From the cell containing the given text, extract its center point as [X, Y] coordinate. 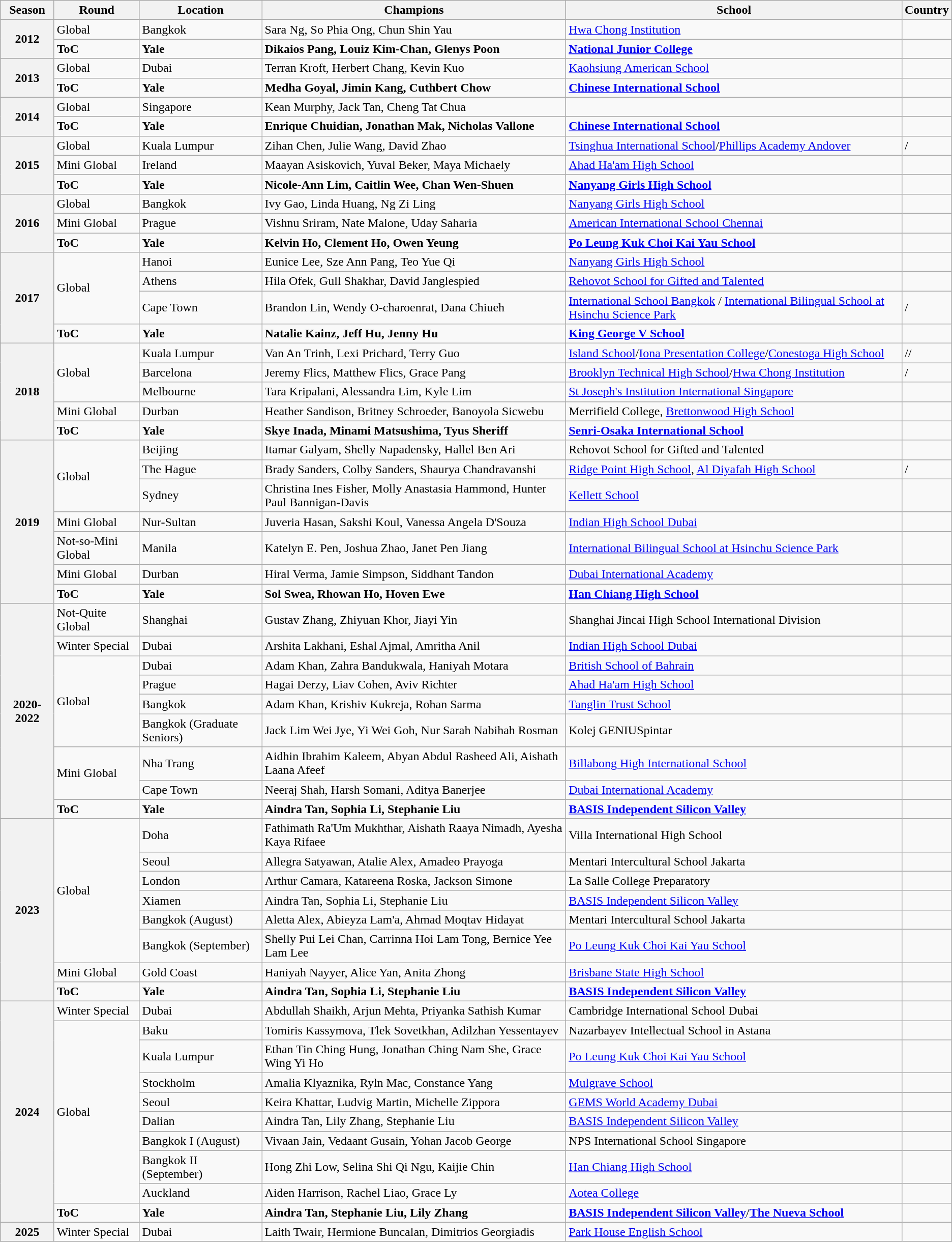
Nazarbayev Intellectual School in Astana [734, 1030]
Singapore [200, 107]
Vivaan Jain, Vedaant Gusain, Yohan Jacob George [414, 1141]
Juveria Hasan, Sakshi Koul, Vanessa Angela D'Souza [414, 522]
Tara Kripalani, Alessandra Lim, Kyle Lim [414, 392]
Hiral Verma, Jamie Simpson, Siddhant Tandon [414, 574]
Dikaios Pang, Louiz Kim-Chan, Glenys Poon [414, 49]
Kellett School [734, 496]
Aidhin Ibrahim Kaleem, Abyan Abdul Rasheed Ali, Aishath Laana Afeef [414, 763]
2012 [27, 39]
Not-so-Mini Global [97, 547]
London [200, 881]
Not-Quite Global [97, 620]
Aiden Harrison, Rachel Liao, Grace Ly [414, 1193]
2016 [27, 223]
Cambridge International School Dubai [734, 1011]
Brisbane State High School [734, 972]
Van An Trinh, Lexi Prichard, Terry Guo [414, 353]
Ivy Gao, Linda Huang, Ng Zi Ling [414, 204]
Arthur Camara, Katareena Roska, Jackson Simone [414, 881]
Sara Ng, So Phia Ong, Chun Shin Yau [414, 30]
Enrique Chuidian, Jonathan Mak, Nicholas Vallone [414, 126]
Hanoi [200, 262]
Allegra Satyawan, Atalie Alex, Amadeo Prayoga [414, 861]
Laith Twair, Hermione Buncalan, Dimitrios Georgiadis [414, 1232]
Amalia Klyaznika, Ryln Mac, Constance Yang [414, 1083]
Nur-Sultan [200, 522]
Shanghai [200, 620]
2020-2022 [27, 711]
2019 [27, 522]
Xiamen [200, 900]
Round [97, 10]
Christina Ines Fisher, Molly Anastasia Hammond, Hunter Paul Bannigan-Davis [414, 496]
Gustav Zhang, Zhiyuan Khor, Jiayi Yin [414, 620]
Barcelona [200, 372]
Dalian [200, 1121]
Maayan Asiskovich, Yuval Beker, Maya Michaely [414, 165]
Senri-Osaka International School [734, 430]
National Junior College [734, 49]
Jeremy Flics, Matthew Flics, Grace Pang [414, 372]
BASIS Independent Silicon Valley/The Nueva School [734, 1212]
Melbourne [200, 392]
Ridge Point High School, Al Diyafah High School [734, 469]
School [734, 10]
Adam Khan, Zahra Bandukwala, Haniyah Motara [414, 666]
Aindra Tan, Lily Zhang, Stephanie Liu [414, 1121]
Park House English School [734, 1232]
Doha [200, 835]
Tanglin Trust School [734, 704]
Abdullah Shaikh, Arjun Mehta, Priyanka Sathish Kumar [414, 1011]
International Bilingual School at Hsinchu Science Park [734, 547]
Kean Murphy, Jack Tan, Cheng Tat Chua [414, 107]
// [927, 353]
Hwa Chong Institution [734, 30]
Vishnu Sriram, Nate Malone, Uday Saharia [414, 223]
Neeraj Shah, Harsh Somani, Aditya Banerjee [414, 790]
Haniyah Nayyer, Alice Yan, Anita Zhong [414, 972]
2017 [27, 298]
Nha Trang [200, 763]
Hong Zhi Low, Selina Shi Qi Ngu, Kaijie Chin [414, 1167]
Eunice Lee, Sze Ann Pang, Teo Yue Qi [414, 262]
Island School/Iona Presentation College/Conestoga High School [734, 353]
Arshita Lakhani, Eshal Ajmal, Amritha Anil [414, 646]
Natalie Kainz, Jeff Hu, Jenny Hu [414, 334]
Aindra Tan, Stephanie Liu, Lily Zhang [414, 1212]
Bangkok (Graduate Seniors) [200, 731]
Ireland [200, 165]
Keira Khattar, Ludvig Martin, Michelle Zippora [414, 1102]
Bangkok (September) [200, 945]
Shelly Pui Lei Chan, Carrinna Hoi Lam Tong, Bernice Yee Lam Lee [414, 945]
2013 [27, 78]
Country [927, 10]
Fathimath Ra'Um Mukhthar, Aishath Raaya Nimadh, Ayesha Kaya Rifaee [414, 835]
Mulgrave School [734, 1083]
Katelyn E. Pen, Joshua Zhao, Janet Pen Jiang [414, 547]
GEMS World Academy Dubai [734, 1102]
British School of Bahrain [734, 666]
Sol Swea, Rhowan Ho, Hoven Ewe [414, 594]
Season [27, 10]
Adam Khan, Krishiv Kukreja, Rohan Sarma [414, 704]
Kaohsiung American School [734, 68]
Manila [200, 547]
Hagai Derzy, Liav Cohen, Aviv Richter [414, 685]
Baku [200, 1030]
Hila Ofek, Gull Shakhar, David Janglespied [414, 281]
Jack Lim Wei Jye, Yi Wei Goh, Nur Sarah Nabihah Rosman [414, 731]
Merrifield College, Brettonwood High School [734, 411]
The Hague [200, 469]
Zihan Chen, Julie Wang, David Zhao [414, 146]
2018 [27, 392]
Auckland [200, 1193]
Bangkok (August) [200, 919]
Medha Goyal, Jimin Kang, Cuthbert Chow [414, 88]
Kolej GENIUSpintar [734, 731]
2024 [27, 1112]
Billabong High International School [734, 763]
Skye Inada, Minami Matsushima, Tyus Sheriff [414, 430]
Itamar Galyam, Shelly Napadensky, Hallel Ben Ari [414, 450]
Brandon Lin, Wendy O-charoenrat, Dana Chiueh [414, 307]
2015 [27, 165]
Aotea College [734, 1193]
St Joseph's Institution International Singapore [734, 392]
NPS International School Singapore [734, 1141]
Stockholm [200, 1083]
Ethan Tin Ching Hung, Jonathan Ching Nam She, Grace Wing Yi Ho [414, 1056]
American International School Chennai [734, 223]
Gold Coast [200, 972]
Beijing [200, 450]
Terran Kroft, Herbert Chang, Kevin Kuo [414, 68]
Sydney [200, 496]
Shanghai Jincai High School International Division [734, 620]
2023 [27, 910]
2025 [27, 1232]
Brooklyn Technical High School/Hwa Chong Institution [734, 372]
Bangkok I (August) [200, 1141]
Brady Sanders, Colby Sanders, Shaurya Chandravanshi [414, 469]
Champions [414, 10]
La Salle College Preparatory [734, 881]
Tsinghua International School/Phillips Academy Andover [734, 146]
Tomiris Kassymova, Tlek Sovetkhan, Adilzhan Yessentayev [414, 1030]
Bangkok II (September) [200, 1167]
International School Bangkok / International Bilingual School at Hsinchu Science Park [734, 307]
2014 [27, 117]
Location [200, 10]
Athens [200, 281]
Heather Sandison, Britney Schroeder, Banoyola Sicwebu [414, 411]
King George V School [734, 334]
Villa International High School [734, 835]
Kelvin Ho, Clement Ho, Owen Yeung [414, 243]
Nicole-Ann Lim, Caitlin Wee, Chan Wen-Shuen [414, 184]
Aletta Alex, Abieyza Lam'a, Ahmad Moqtav Hidayat [414, 919]
